Identify which cell holds the provided text, then report its [X, Y] central coordinate. 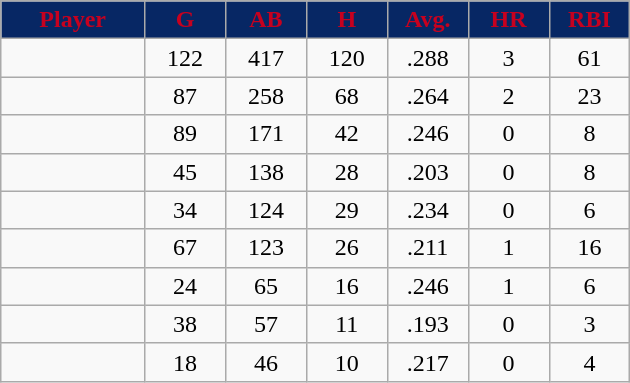
61 [590, 58]
RBI [590, 20]
171 [266, 134]
24 [186, 286]
G [186, 20]
38 [186, 324]
67 [186, 248]
2 [508, 96]
.203 [428, 172]
Player [73, 20]
57 [266, 324]
26 [346, 248]
120 [346, 58]
29 [346, 210]
124 [266, 210]
28 [346, 172]
11 [346, 324]
HR [508, 20]
.264 [428, 96]
.288 [428, 58]
.211 [428, 248]
258 [266, 96]
AB [266, 20]
34 [186, 210]
46 [266, 362]
.193 [428, 324]
4 [590, 362]
42 [346, 134]
138 [266, 172]
87 [186, 96]
122 [186, 58]
45 [186, 172]
10 [346, 362]
417 [266, 58]
.217 [428, 362]
123 [266, 248]
Avg. [428, 20]
89 [186, 134]
23 [590, 96]
H [346, 20]
18 [186, 362]
68 [346, 96]
65 [266, 286]
.234 [428, 210]
